Search for the cell housing the specified text and yield its [x, y] center coordinate. 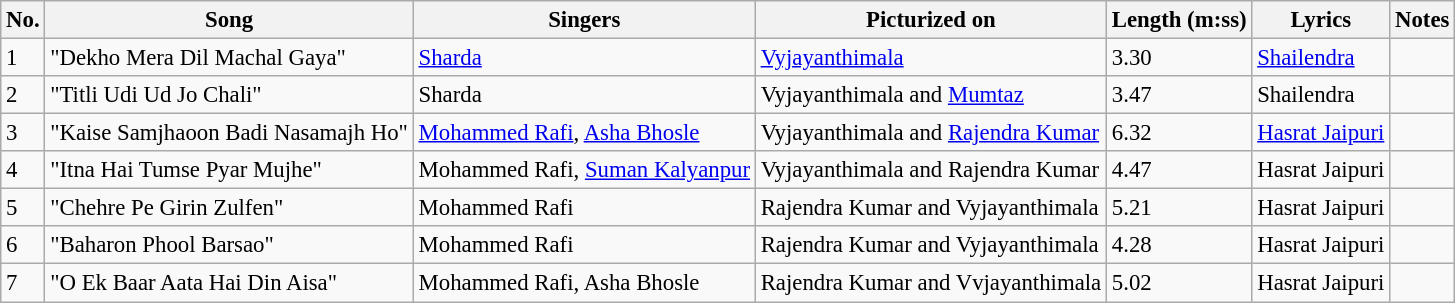
"Titli Udi Ud Jo Chali" [229, 95]
2 [23, 95]
"O Ek Baar Aata Hai Din Aisa" [229, 283]
No. [23, 20]
Rajendra Kumar and Vvjayanthimala [930, 283]
4.47 [1180, 170]
4 [23, 170]
"Kaise Samjhaoon Badi Nasamajh Ho" [229, 133]
4.28 [1180, 245]
"Dekho Mera Dil Machal Gaya" [229, 58]
Vyjayanthimala [930, 58]
5.21 [1180, 208]
Picturized on [930, 20]
Song [229, 20]
Lyrics [1321, 20]
6.32 [1180, 133]
3.30 [1180, 58]
6 [23, 245]
Singers [584, 20]
Vyjayanthimala and Mumtaz [930, 95]
1 [23, 58]
3.47 [1180, 95]
5.02 [1180, 283]
Notes [1422, 20]
"Baharon Phool Barsao" [229, 245]
"Chehre Pe Girin Zulfen" [229, 208]
5 [23, 208]
Mohammed Rafi, Suman Kalyanpur [584, 170]
7 [23, 283]
Length (m:ss) [1180, 20]
3 [23, 133]
"Itna Hai Tumse Pyar Mujhe" [229, 170]
